Detect which cell encompasses the target text, then output its [X, Y] center coordinate. 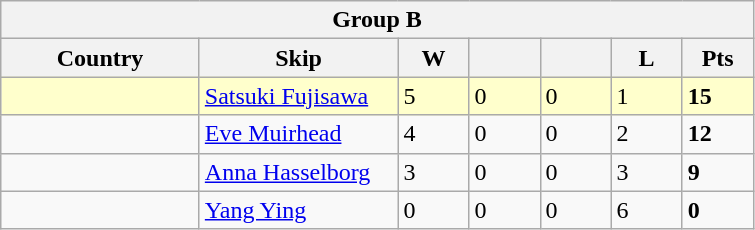
L [646, 58]
Satsuki Fujisawa [298, 96]
Skip [298, 58]
9 [718, 172]
Country [100, 58]
W [434, 58]
6 [646, 210]
4 [434, 134]
Pts [718, 58]
Group B [377, 20]
Eve Muirhead [298, 134]
Yang Ying [298, 210]
5 [434, 96]
12 [718, 134]
15 [718, 96]
Anna Hasselborg [298, 172]
2 [646, 134]
1 [646, 96]
